Return the [x, y] coordinate for the center point of the cell that contains the specified text.  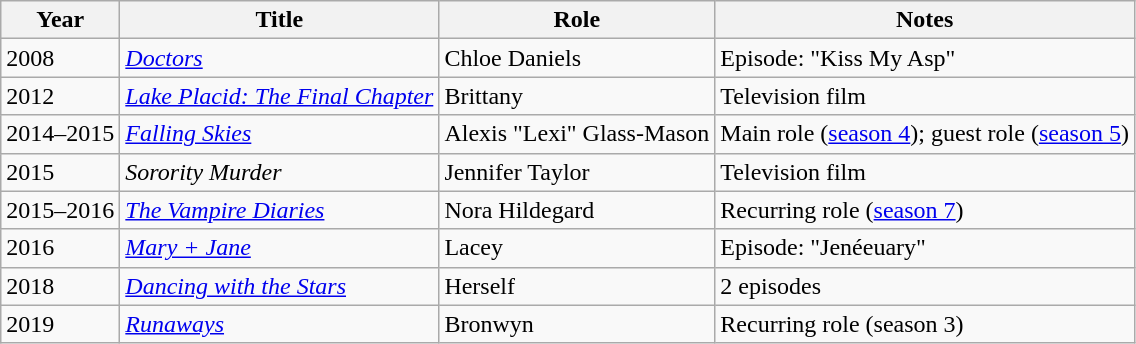
2018 [60, 286]
Dancing with the Stars [280, 286]
Lacey [577, 248]
Brittany [577, 96]
2015–2016 [60, 210]
Title [280, 20]
Chloe Daniels [577, 58]
Herself [577, 286]
2008 [60, 58]
Nora Hildegard [577, 210]
Recurring role (season 7) [925, 210]
Recurring role (season 3) [925, 324]
Alexis "Lexi" Glass-Mason [577, 134]
2019 [60, 324]
Episode: "Kiss My Asp" [925, 58]
Runaways [280, 324]
Notes [925, 20]
Jennifer Taylor [577, 172]
2015 [60, 172]
Lake Placid: The Final Chapter [280, 96]
2012 [60, 96]
Episode: "Jenéeuary" [925, 248]
Role [577, 20]
Falling Skies [280, 134]
The Vampire Diaries [280, 210]
2 episodes [925, 286]
Mary + Jane [280, 248]
Main role (season 4); guest role (season 5) [925, 134]
Sorority Murder [280, 172]
Year [60, 20]
2014–2015 [60, 134]
Doctors [280, 58]
Bronwyn [577, 324]
2016 [60, 248]
